Output the [x, y] coordinate of the center of the cell containing the given text.  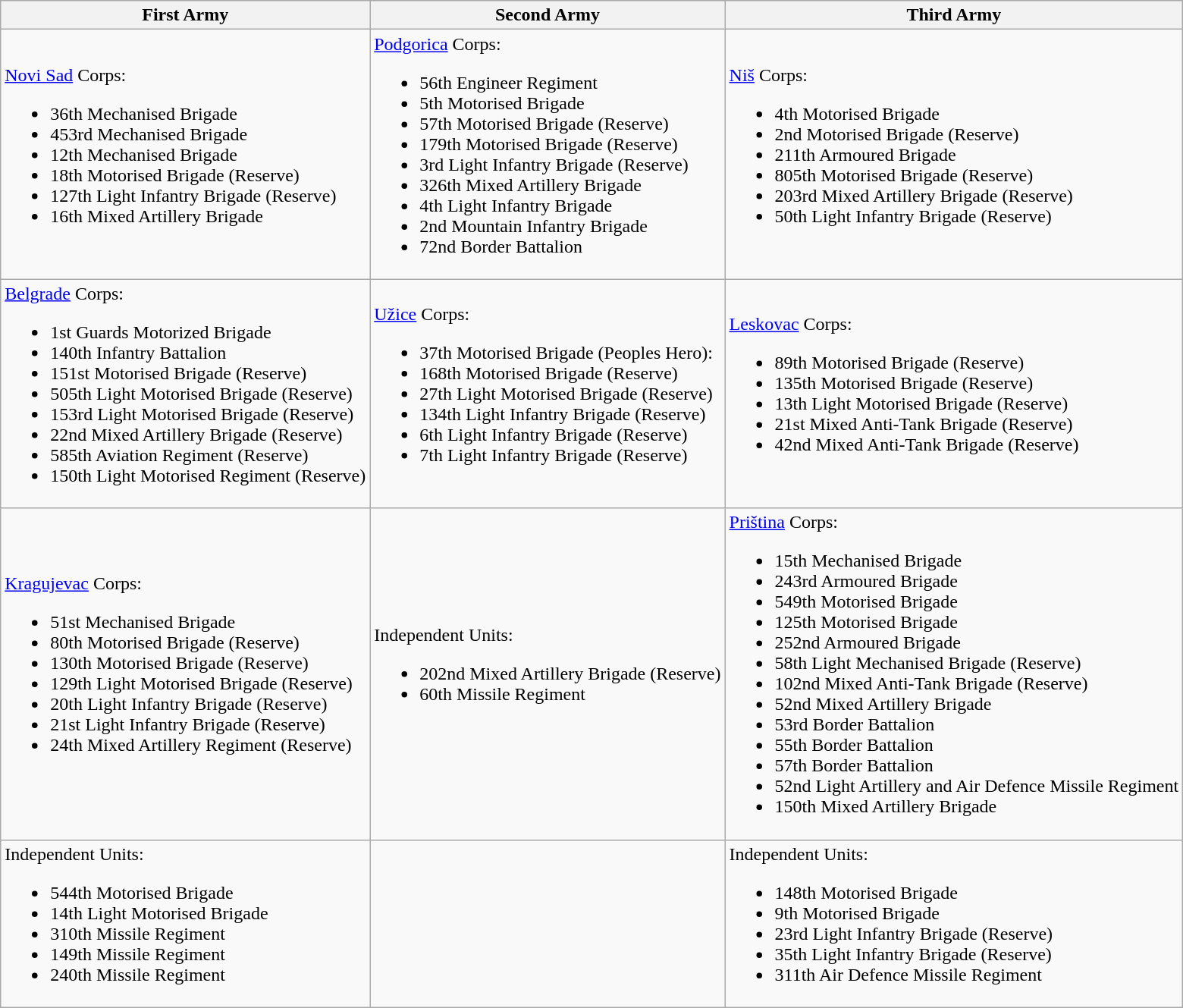
Independent Units:544th Motorised Brigade14th Light Motorised Brigade310th Missile Regiment149th Missile Regiment240th Missile Regiment [185, 924]
Third Army [954, 15]
Independent Units:202nd Mixed Artillery Brigade (Reserve)60th Missile Regiment [548, 674]
Second Army [548, 15]
First Army [185, 15]
